Search for the cell housing the specified text and yield its [X, Y] center coordinate. 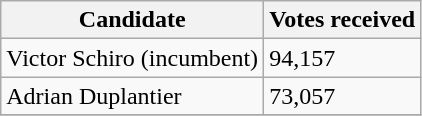
Votes received [342, 20]
Candidate [132, 20]
Adrian Duplantier [132, 96]
Victor Schiro (incumbent) [132, 58]
94,157 [342, 58]
73,057 [342, 96]
